Find where the given text appears and provide that cell's center as (X, Y) coordinate. 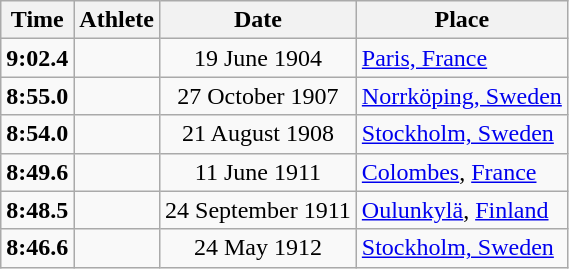
Colombes, France (462, 172)
21 August 1908 (258, 134)
Norrköping, Sweden (462, 96)
8:49.6 (38, 172)
Paris, France (462, 58)
Date (258, 20)
8:54.0 (38, 134)
9:02.4 (38, 58)
24 May 1912 (258, 248)
24 September 1911 (258, 210)
Time (38, 20)
Athlete (117, 20)
11 June 1911 (258, 172)
27 October 1907 (258, 96)
8:46.6 (38, 248)
8:55.0 (38, 96)
Oulunkylä, Finland (462, 210)
19 June 1904 (258, 58)
8:48.5 (38, 210)
Place (462, 20)
